From the cell containing the given text, extract its center point as [X, Y] coordinate. 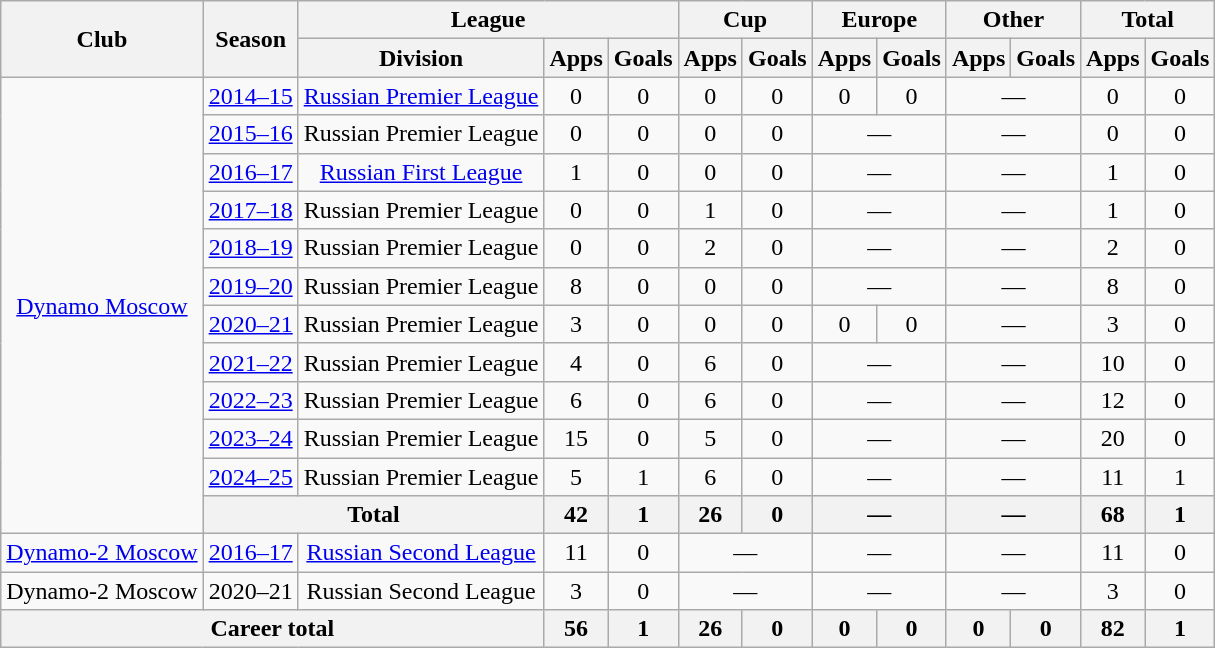
15 [576, 438]
League [488, 20]
Season [250, 39]
2023–24 [250, 438]
82 [1113, 629]
Europe [879, 20]
2022–23 [250, 400]
2021–22 [250, 362]
Club [102, 39]
68 [1113, 515]
2017–18 [250, 210]
2015–16 [250, 134]
2024–25 [250, 477]
Dynamo Moscow [102, 306]
Russian First League [421, 172]
2014–15 [250, 96]
2018–19 [250, 248]
12 [1113, 400]
10 [1113, 362]
Division [421, 58]
2019–20 [250, 286]
4 [576, 362]
42 [576, 515]
20 [1113, 438]
Career total [272, 629]
Cup [745, 20]
Other [1013, 20]
56 [576, 629]
